Determine the (X, Y) coordinate at the center of the cell enclosing the given text.  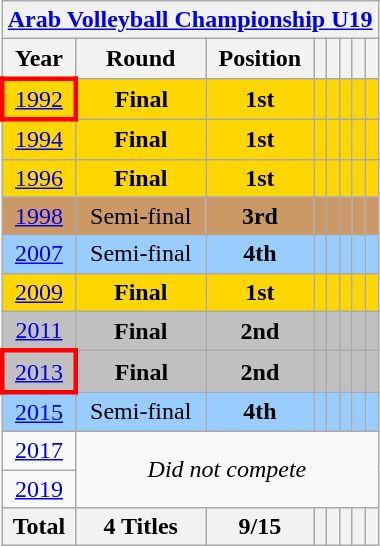
4 Titles (141, 527)
2011 (38, 331)
Total (38, 527)
9/15 (260, 527)
1994 (38, 139)
1996 (38, 178)
1998 (38, 216)
Year (38, 59)
2019 (38, 489)
Did not compete (227, 469)
2007 (38, 254)
2009 (38, 292)
3rd (260, 216)
Arab Volleyball Championship U19 (190, 20)
Round (141, 59)
2017 (38, 450)
Position (260, 59)
2013 (38, 372)
1992 (38, 98)
2015 (38, 412)
